Provide the (X, Y) coordinate of the cell's center where the given text is located.  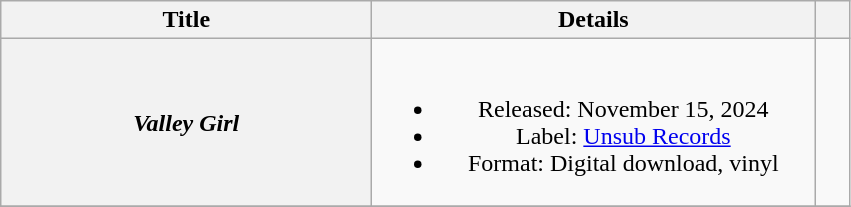
Title (186, 20)
Released: November 15, 2024Label: Unsub RecordsFormat: Digital download, vinyl (594, 122)
Details (594, 20)
Valley Girl (186, 122)
